Provide the (X, Y) coordinate of the cell's center where the given text is located.  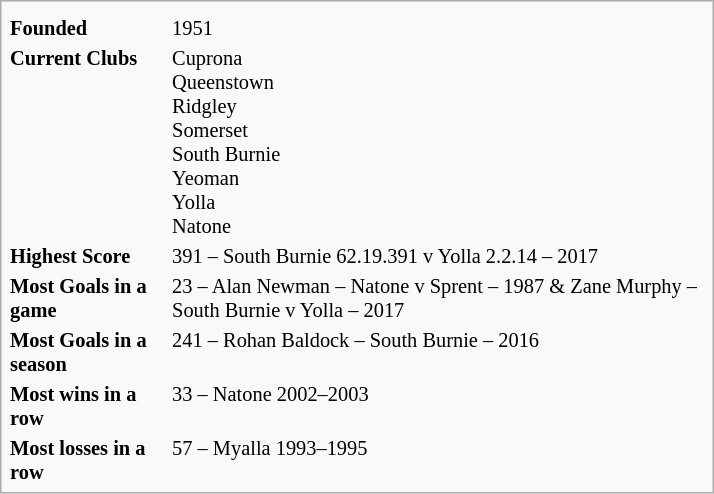
Founded (88, 28)
CupronaQueenstownRidgleySomersetSouth BurnieYeomanYollaNatone (438, 142)
Most Goals in a season (88, 352)
391 – South Burnie 62.19.391 v Yolla 2.2.14 – 2017 (438, 256)
1951 (438, 28)
241 – Rohan Baldock – South Burnie – 2016 (438, 352)
Most wins in a row (88, 406)
Most Goals in a game (88, 298)
57 – Myalla 1993–1995 (438, 460)
Current Clubs (88, 142)
Most losses in a row (88, 460)
Highest Score (88, 256)
23 – Alan Newman – Natone v Sprent – 1987 & Zane Murphy – South Burnie v Yolla – 2017 (438, 298)
33 – Natone 2002–2003 (438, 406)
